Locate the cell with the specified text and output its (x, y) center coordinate. 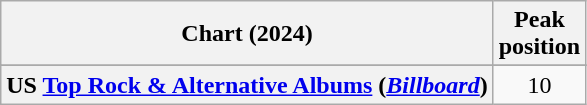
US Top Rock & Alternative Albums (Billboard) (247, 85)
Peakposition (539, 34)
Chart (2024) (247, 34)
10 (539, 85)
